Output the (X, Y) coordinate of the center of the cell containing the given text.  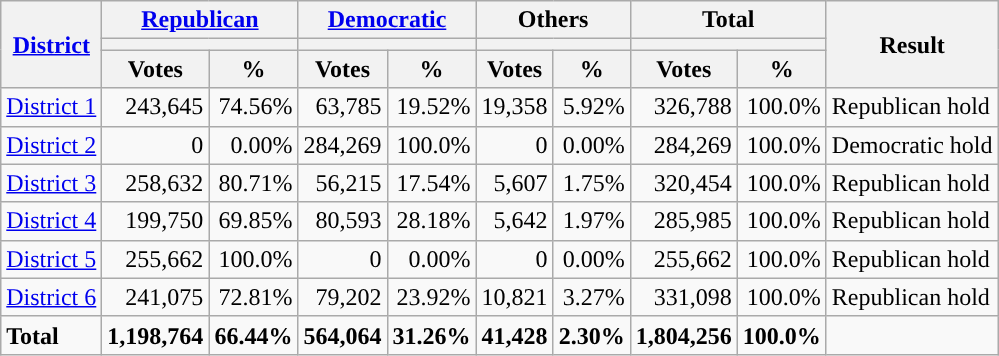
1.75% (592, 183)
District 1 (52, 107)
23.92% (432, 297)
District 6 (52, 297)
District 5 (52, 259)
District 3 (52, 183)
10,821 (514, 297)
320,454 (684, 183)
285,985 (684, 221)
31.26% (432, 335)
258,632 (156, 183)
331,098 (684, 297)
79,202 (342, 297)
66.44% (254, 335)
Democratic (387, 20)
28.18% (432, 221)
2.30% (592, 335)
80.71% (254, 183)
80,593 (342, 221)
1,198,764 (156, 335)
District 4 (52, 221)
3.27% (592, 297)
56,215 (342, 183)
199,750 (156, 221)
19.52% (432, 107)
District 2 (52, 145)
19,358 (514, 107)
1,804,256 (684, 335)
Result (912, 44)
Democratic hold (912, 145)
63,785 (342, 107)
241,075 (156, 297)
74.56% (254, 107)
17.54% (432, 183)
69.85% (254, 221)
326,788 (684, 107)
243,645 (156, 107)
564,064 (342, 335)
5,607 (514, 183)
1.97% (592, 221)
Others (553, 20)
Republican (200, 20)
5.92% (592, 107)
5,642 (514, 221)
72.81% (254, 297)
District (52, 44)
41,428 (514, 335)
